Find where the given text appears and provide that cell's center as (x, y) coordinate. 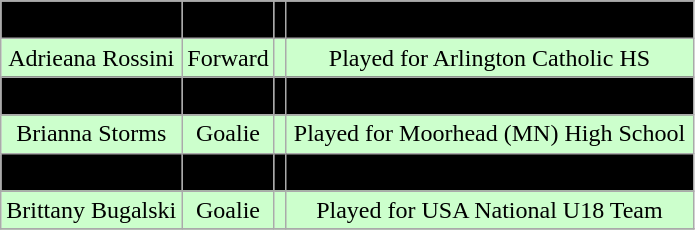
Maddie Hartman (92, 96)
Brianna Storms (92, 134)
Defense (228, 96)
Kasidy Anderson (92, 172)
Shaker Heights (OH) High School (489, 172)
Adrieana Rossini (92, 58)
Brittany Bugalski (92, 210)
Played for USA National U18 Team (489, 210)
Played for Arlington Catholic HS (489, 58)
Morgan Crane (92, 20)
Played for Moorhead (MN) High School (489, 134)
